Return the [x, y] coordinate for the center point of the cell that contains the specified text.  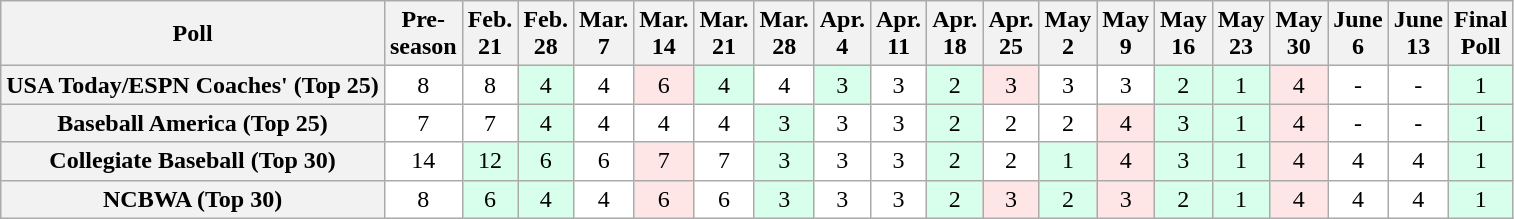
14 [423, 161]
May9 [1126, 34]
May2 [1068, 34]
Feb.21 [490, 34]
FinalPoll [1481, 34]
Collegiate Baseball (Top 30) [193, 161]
June6 [1358, 34]
Apr.11 [898, 34]
Apr.25 [1011, 34]
NCBWA (Top 30) [193, 199]
Apr.4 [842, 34]
USA Today/ESPN Coaches' (Top 25) [193, 85]
Pre-season [423, 34]
Poll [193, 34]
Mar.28 [784, 34]
Baseball America (Top 25) [193, 123]
May23 [1241, 34]
Mar.14 [664, 34]
Mar.7 [604, 34]
Apr.18 [955, 34]
Feb.28 [546, 34]
May30 [1299, 34]
June13 [1418, 34]
12 [490, 161]
Mar.21 [724, 34]
May16 [1184, 34]
